Return [x, y] of the center of cell containing provided text 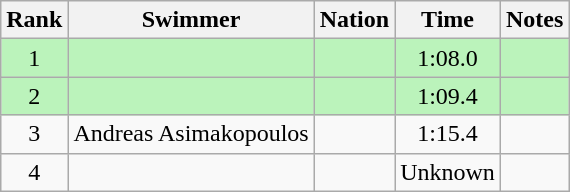
1:15.4 [448, 134]
Andreas Asimakopoulos [191, 134]
Nation [354, 20]
1:08.0 [448, 58]
Unknown [448, 172]
Notes [534, 20]
3 [34, 134]
1 [34, 58]
Time [448, 20]
Rank [34, 20]
Swimmer [191, 20]
1:09.4 [448, 96]
4 [34, 172]
2 [34, 96]
